From the cell containing the given text, extract its center point as [x, y] coordinate. 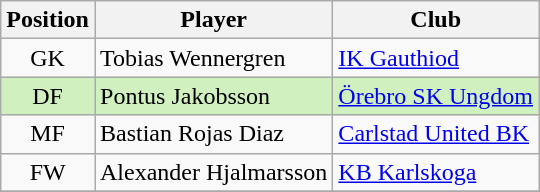
IK Gauthiod [436, 58]
Alexander Hjalmarsson [213, 172]
Bastian Rojas Diaz [213, 134]
KB Karlskoga [436, 172]
Position [48, 20]
DF [48, 96]
Club [436, 20]
Örebro SK Ungdom [436, 96]
FW [48, 172]
Tobias Wennergren [213, 58]
Carlstad United BK [436, 134]
Pontus Jakobsson [213, 96]
MF [48, 134]
Player [213, 20]
GK [48, 58]
